Pinpoint the cell where the given text exists, returning its (X, Y) midpoint coordinate. 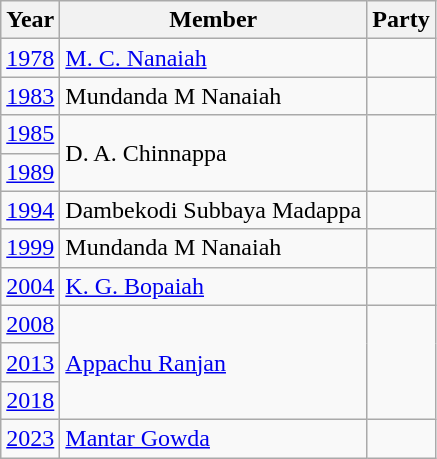
D. A. Chinnappa (214, 153)
2013 (30, 362)
Appachu Ranjan (214, 362)
1999 (30, 248)
1983 (30, 96)
Mantar Gowda (214, 438)
M. C. Nanaiah (214, 58)
Party (401, 20)
1994 (30, 210)
2004 (30, 286)
1978 (30, 58)
Year (30, 20)
2023 (30, 438)
1985 (30, 134)
K. G. Bopaiah (214, 286)
1989 (30, 172)
2008 (30, 324)
Member (214, 20)
Dambekodi Subbaya Madappa (214, 210)
2018 (30, 400)
